For the text-containing cell, return its midpoint in (X, Y) coordinate format. 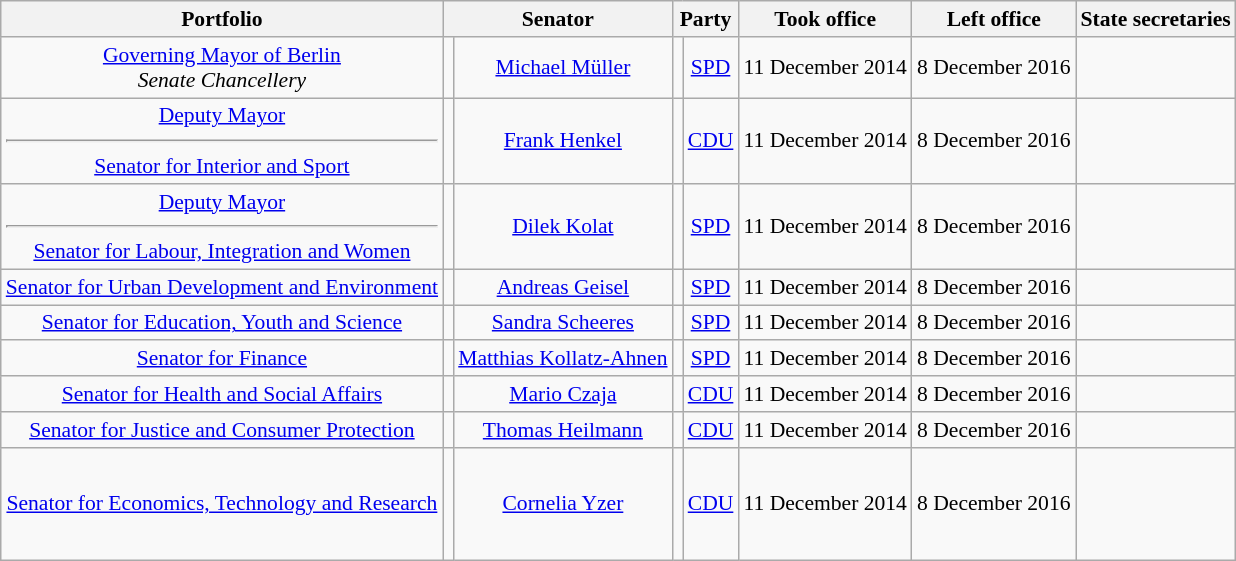
Portfolio (222, 19)
Dilek Kolat (562, 227)
Senator for Economics, Technology and Research (222, 503)
Senator for Health and Social Affairs (222, 394)
State secretaries (1156, 19)
Frank Henkel (562, 141)
Left office (994, 19)
Senator for Education, Youth and Science (222, 323)
Took office (825, 19)
Mario Czaja (562, 394)
Senator (558, 19)
Senator for Finance (222, 359)
Deputy MayorSenator for Labour, Integration and Women (222, 227)
Deputy MayorSenator for Interior and Sport (222, 141)
Cornelia Yzer (562, 503)
Matthias Kollatz-Ahnen (562, 359)
Governing Mayor of BerlinSenate Chancellery (222, 68)
Senator for Justice and Consumer Protection (222, 430)
Sandra Scheeres (562, 323)
Party (706, 19)
Michael Müller (562, 68)
Senator for Urban Development and Environment (222, 287)
Andreas Geisel (562, 287)
Thomas Heilmann (562, 430)
